Return (X, Y) of the center of cell containing provided text 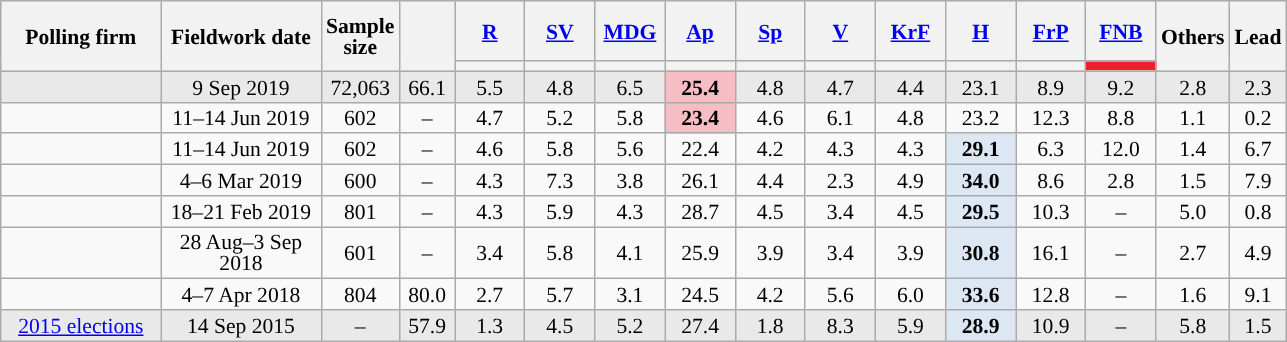
34.0 (980, 180)
1.4 (1193, 150)
29.1 (980, 150)
30.8 (980, 253)
1.3 (490, 326)
804 (360, 294)
8.8 (1121, 118)
25.9 (700, 253)
23.1 (980, 86)
27.4 (700, 326)
33.6 (980, 294)
1.1 (1193, 118)
7.3 (560, 180)
23.4 (700, 118)
4.1 (630, 253)
3.8 (630, 180)
1.8 (770, 326)
6.3 (1051, 150)
8.6 (1051, 180)
801 (360, 212)
MDG (630, 31)
Samplesize (360, 36)
28.9 (980, 326)
57.9 (426, 326)
Fieldwork date (241, 36)
SV (560, 31)
28.7 (700, 212)
5.0 (1193, 212)
601 (360, 253)
KrF (910, 31)
16.1 (1051, 253)
4–6 Mar 2019 (241, 180)
24.5 (700, 294)
9 Sep 2019 (241, 86)
1.6 (1193, 294)
Sp (770, 31)
R (490, 31)
6.7 (1258, 150)
28 Aug–3 Sep 2018 (241, 253)
3.1 (630, 294)
FNB (1121, 31)
9.1 (1258, 294)
9.2 (1121, 86)
Polling firm (81, 36)
12.0 (1121, 150)
14 Sep 2015 (241, 326)
22.4 (700, 150)
12.3 (1051, 118)
10.9 (1051, 326)
8.3 (840, 326)
2015 elections (81, 326)
0.2 (1258, 118)
12.8 (1051, 294)
80.0 (426, 294)
26.1 (700, 180)
6.5 (630, 86)
Lead (1258, 36)
7.9 (1258, 180)
6.1 (840, 118)
Ap (700, 31)
4–7 Apr 2018 (241, 294)
0.8 (1258, 212)
5.7 (560, 294)
8.9 (1051, 86)
72,063 (360, 86)
Others (1193, 36)
H (980, 31)
18–21 Feb 2019 (241, 212)
10.3 (1051, 212)
23.2 (980, 118)
600 (360, 180)
5.5 (490, 86)
29.5 (980, 212)
V (840, 31)
25.4 (700, 86)
6.0 (910, 294)
FrP (1051, 31)
66.1 (426, 86)
